Return [X, Y] of the center of cell containing provided text 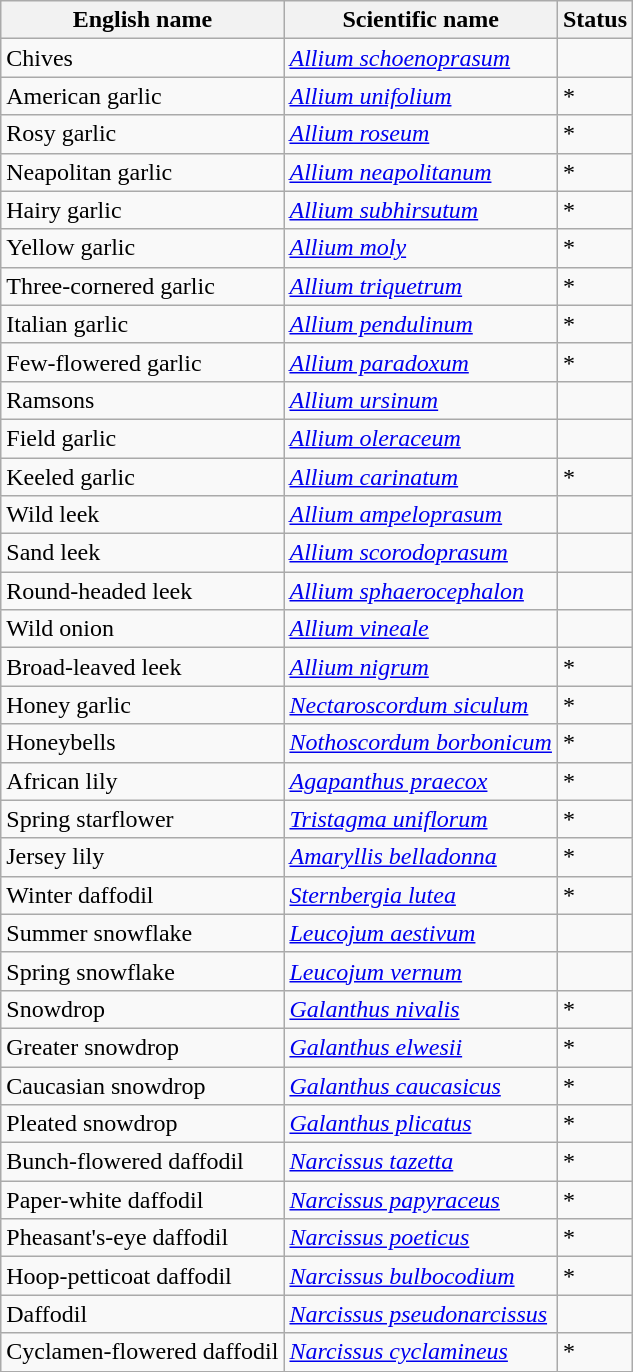
Bunch-flowered daffodil [142, 1162]
Tristagma uniflorum [421, 819]
Allium triquetrum [421, 286]
Ramsons [142, 400]
Allium oleraceum [421, 438]
Winter daffodil [142, 895]
Honeybells [142, 743]
Summer snowflake [142, 933]
Narcissus bulbocodium [421, 1276]
Hoop-petticoat daffodil [142, 1276]
Galanthus nivalis [421, 1009]
Daffodil [142, 1314]
Three-cornered garlic [142, 286]
Allium roseum [421, 134]
Neapolitan garlic [142, 172]
Status [594, 20]
Galanthus elwesii [421, 1047]
Allium unifolium [421, 96]
Rosy garlic [142, 134]
Chives [142, 58]
Allium neapolitanum [421, 172]
Sand leek [142, 553]
Allium subhirsutum [421, 210]
Wild onion [142, 629]
Allium sphaerocephalon [421, 591]
Keeled garlic [142, 477]
Nectaroscordum siculum [421, 705]
Scientific name [421, 20]
Allium paradoxum [421, 362]
Wild leek [142, 515]
Amaryllis belladonna [421, 857]
Allium vineale [421, 629]
Agapanthus praecox [421, 781]
Allium schoenoprasum [421, 58]
English name [142, 20]
Spring starflower [142, 819]
Snowdrop [142, 1009]
African lily [142, 781]
Broad-leaved leek [142, 667]
Allium moly [421, 248]
Leucojum vernum [421, 971]
Galanthus plicatus [421, 1124]
Allium ursinum [421, 400]
Galanthus caucasicus [421, 1085]
Cyclamen-flowered daffodil [142, 1352]
Allium scorodoprasum [421, 553]
Allium ampeloprasum [421, 515]
Caucasian snowdrop [142, 1085]
Field garlic [142, 438]
Few-flowered garlic [142, 362]
Narcissus cyclamineus [421, 1352]
Yellow garlic [142, 248]
Italian garlic [142, 324]
Narcissus poeticus [421, 1238]
Pleated snowdrop [142, 1124]
Narcissus pseudonarcissus [421, 1314]
American garlic [142, 96]
Jersey lily [142, 857]
Spring snowflake [142, 971]
Honey garlic [142, 705]
Sternbergia lutea [421, 895]
Allium pendulinum [421, 324]
Round-headed leek [142, 591]
Nothoscordum borbonicum [421, 743]
Hairy garlic [142, 210]
Greater snowdrop [142, 1047]
Narcissus papyraceus [421, 1200]
Narcissus tazetta [421, 1162]
Paper-white daffodil [142, 1200]
Allium nigrum [421, 667]
Allium carinatum [421, 477]
Leucojum aestivum [421, 933]
Pheasant's-eye daffodil [142, 1238]
